Determine the [x, y] coordinate at the center of the cell enclosing the given text.  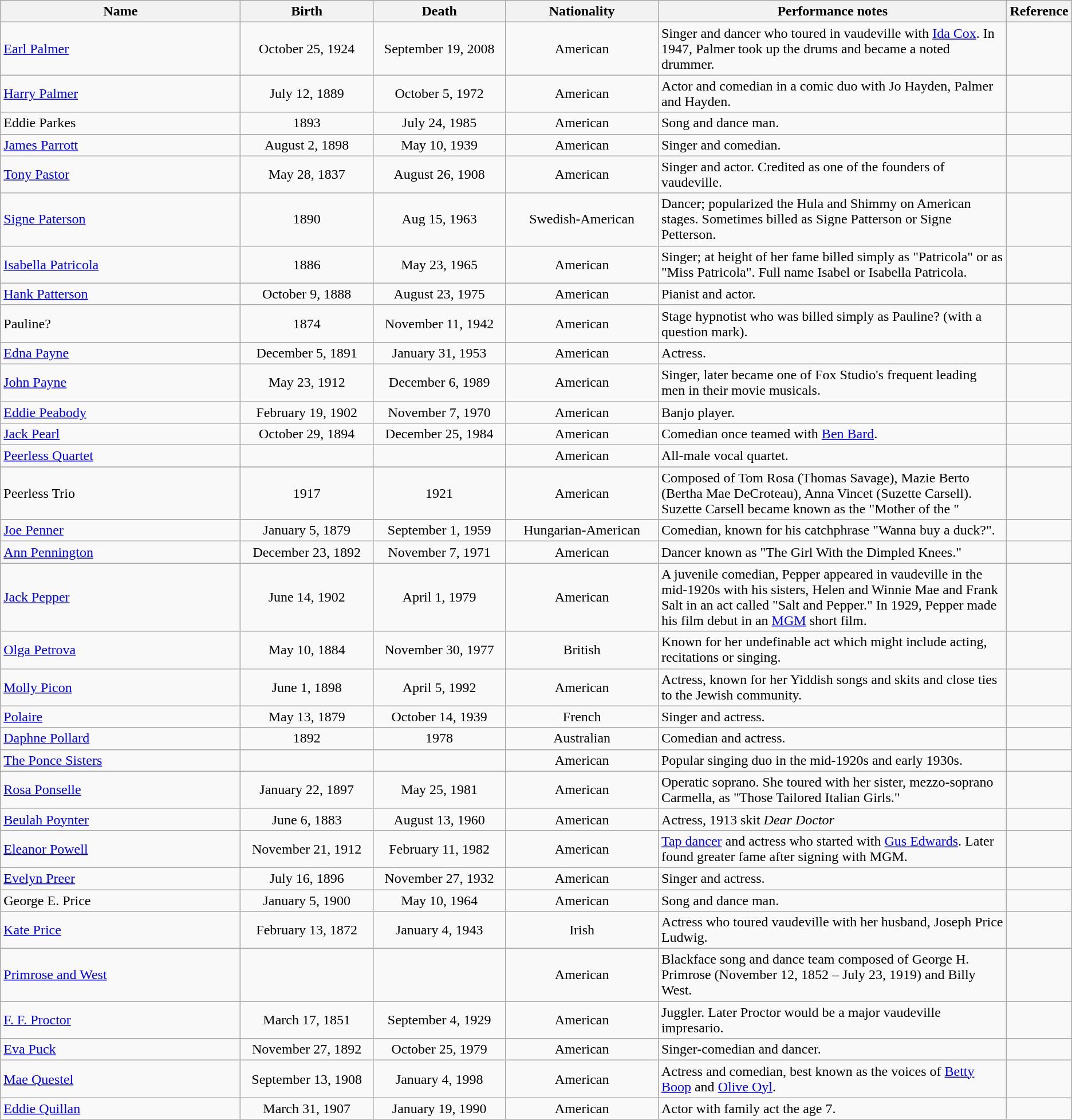
Performance notes [833, 11]
May 23, 1965 [439, 265]
March 31, 1907 [307, 1109]
Aug 15, 1963 [439, 219]
September 4, 1929 [439, 1020]
Jack Pepper [120, 597]
Harry Palmer [120, 94]
Isabella Patricola [120, 265]
British [582, 650]
Tony Pastor [120, 174]
November 27, 1892 [307, 1050]
Actress who toured vaudeville with her husband, Joseph Price Ludwig. [833, 930]
Primrose and West [120, 975]
Molly Picon [120, 687]
F. F. Proctor [120, 1020]
January 5, 1879 [307, 530]
Death [439, 11]
1892 [307, 738]
February 13, 1872 [307, 930]
Comedian, known for his catchphrase "Wanna buy a duck?". [833, 530]
1917 [307, 493]
Blackface song and dance team composed of George H. Primrose (November 12, 1852 – July 23, 1919) and Billy West. [833, 975]
September 1, 1959 [439, 530]
Comedian and actress. [833, 738]
February 11, 1982 [439, 849]
August 23, 1975 [439, 294]
Popular singing duo in the mid-1920s and early 1930s. [833, 760]
December 23, 1892 [307, 552]
April 1, 1979 [439, 597]
November 7, 1970 [439, 412]
January 4, 1998 [439, 1079]
Actor and comedian in a comic duo with Jo Hayden, Palmer and Hayden. [833, 94]
Ann Pennington [120, 552]
May 25, 1981 [439, 789]
June 6, 1883 [307, 819]
May 13, 1879 [307, 717]
Banjo player. [833, 412]
Australian [582, 738]
Irish [582, 930]
Nationality [582, 11]
May 23, 1912 [307, 383]
May 10, 1964 [439, 900]
Birth [307, 11]
Eddie Peabody [120, 412]
Polaire [120, 717]
January 5, 1900 [307, 900]
1886 [307, 265]
All-male vocal quartet. [833, 456]
February 19, 1902 [307, 412]
July 16, 1896 [307, 878]
July 24, 1985 [439, 123]
June 1, 1898 [307, 687]
Pauline? [120, 323]
October 29, 1894 [307, 434]
Pianist and actor. [833, 294]
Reference [1039, 11]
September 13, 1908 [307, 1079]
August 13, 1960 [439, 819]
Tap dancer and actress who started with Gus Edwards. Later found greater fame after signing with MGM. [833, 849]
Signe Paterson [120, 219]
The Ponce Sisters [120, 760]
Peerless Trio [120, 493]
May 10, 1939 [439, 145]
September 19, 2008 [439, 49]
November 11, 1942 [439, 323]
Singer, later became one of Fox Studio's frequent leading men in their movie musicals. [833, 383]
Rosa Ponselle [120, 789]
1890 [307, 219]
January 22, 1897 [307, 789]
Singer; at height of her fame billed simply as "Patricola" or as "Miss Patricola". Full name Isabel or Isabella Patricola. [833, 265]
Actor with family act the age 7. [833, 1109]
January 31, 1953 [439, 353]
October 5, 1972 [439, 94]
December 25, 1984 [439, 434]
Singer-comedian and dancer. [833, 1050]
Name [120, 11]
John Payne [120, 383]
Mae Questel [120, 1079]
Kate Price [120, 930]
Dancer known as "The Girl With the Dimpled Knees." [833, 552]
Singer and actor. Credited as one of the founders of vaudeville. [833, 174]
Eddie Quillan [120, 1109]
Jack Pearl [120, 434]
1874 [307, 323]
Eddie Parkes [120, 123]
Swedish-American [582, 219]
Joe Penner [120, 530]
May 10, 1884 [307, 650]
Actress, 1913 skit Dear Doctor [833, 819]
August 26, 1908 [439, 174]
1893 [307, 123]
March 17, 1851 [307, 1020]
1921 [439, 493]
January 4, 1943 [439, 930]
July 12, 1889 [307, 94]
Dancer; popularized the Hula and Shimmy on American stages. Sometimes billed as Signe Patterson or Signe Petterson. [833, 219]
October 14, 1939 [439, 717]
Olga Petrova [120, 650]
Peerless Quartet [120, 456]
Actress and comedian, best known as the voices of Betty Boop and Olive Oyl. [833, 1079]
James Parrott [120, 145]
Beulah Poynter [120, 819]
October 25, 1979 [439, 1050]
Hank Patterson [120, 294]
Stage hypnotist who was billed simply as Pauline? (with a question mark). [833, 323]
Juggler. Later Proctor would be a major vaudeville impresario. [833, 1020]
Singer and dancer who toured in vaudeville with Ida Cox. In 1947, Palmer took up the drums and became a noted drummer. [833, 49]
August 2, 1898 [307, 145]
April 5, 1992 [439, 687]
October 9, 1888 [307, 294]
November 27, 1932 [439, 878]
May 28, 1837 [307, 174]
December 5, 1891 [307, 353]
Known for her undefinable act which might include acting, recitations or singing. [833, 650]
January 19, 1990 [439, 1109]
Actress, known for her Yiddish songs and skits and close ties to the Jewish community. [833, 687]
Evelyn Preer [120, 878]
December 6, 1989 [439, 383]
Actress. [833, 353]
Comedian once teamed with Ben Bard. [833, 434]
Operatic soprano. She toured with her sister, mezzo-soprano Carmella, as "Those Tailored Italian Girls." [833, 789]
November 7, 1971 [439, 552]
June 14, 1902 [307, 597]
Hungarian-American [582, 530]
November 30, 1977 [439, 650]
Earl Palmer [120, 49]
Daphne Pollard [120, 738]
Edna Payne [120, 353]
1978 [439, 738]
October 25, 1924 [307, 49]
French [582, 717]
Eva Puck [120, 1050]
George E. Price [120, 900]
Eleanor Powell [120, 849]
November 21, 1912 [307, 849]
Singer and comedian. [833, 145]
